Return [X, Y] of the center of cell containing provided text 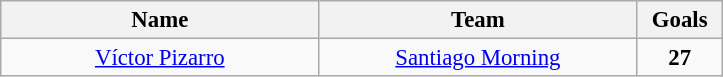
Name [160, 20]
Santiago Morning [478, 58]
27 [680, 58]
Team [478, 20]
Goals [680, 20]
Víctor Pizarro [160, 58]
